Locate the cell with the specified text and output its [X, Y] center coordinate. 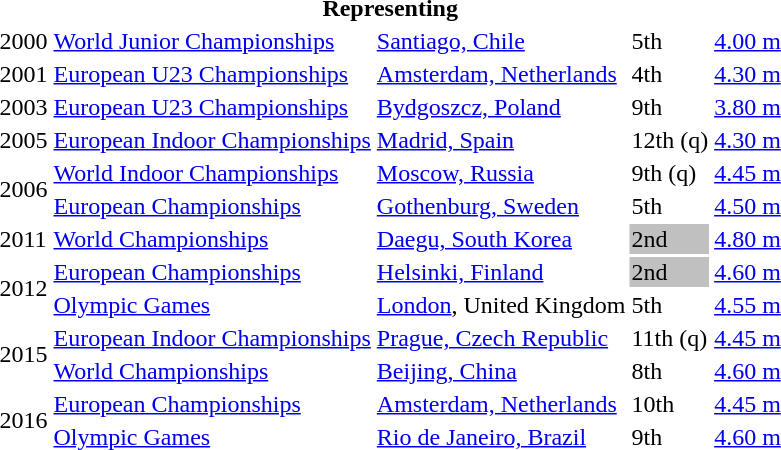
4th [670, 74]
Helsinki, Finland [501, 272]
12th (q) [670, 140]
9th (q) [670, 173]
Bydgoszcz, Poland [501, 107]
Prague, Czech Republic [501, 338]
9th [670, 107]
Madrid, Spain [501, 140]
Olympic Games [212, 305]
Moscow, Russia [501, 173]
11th (q) [670, 338]
London, United Kingdom [501, 305]
Gothenburg, Sweden [501, 206]
8th [670, 371]
World Junior Championships [212, 41]
10th [670, 404]
Beijing, China [501, 371]
World Indoor Championships [212, 173]
Daegu, South Korea [501, 239]
Santiago, Chile [501, 41]
